For the text-containing cell, return its midpoint in [x, y] coordinate format. 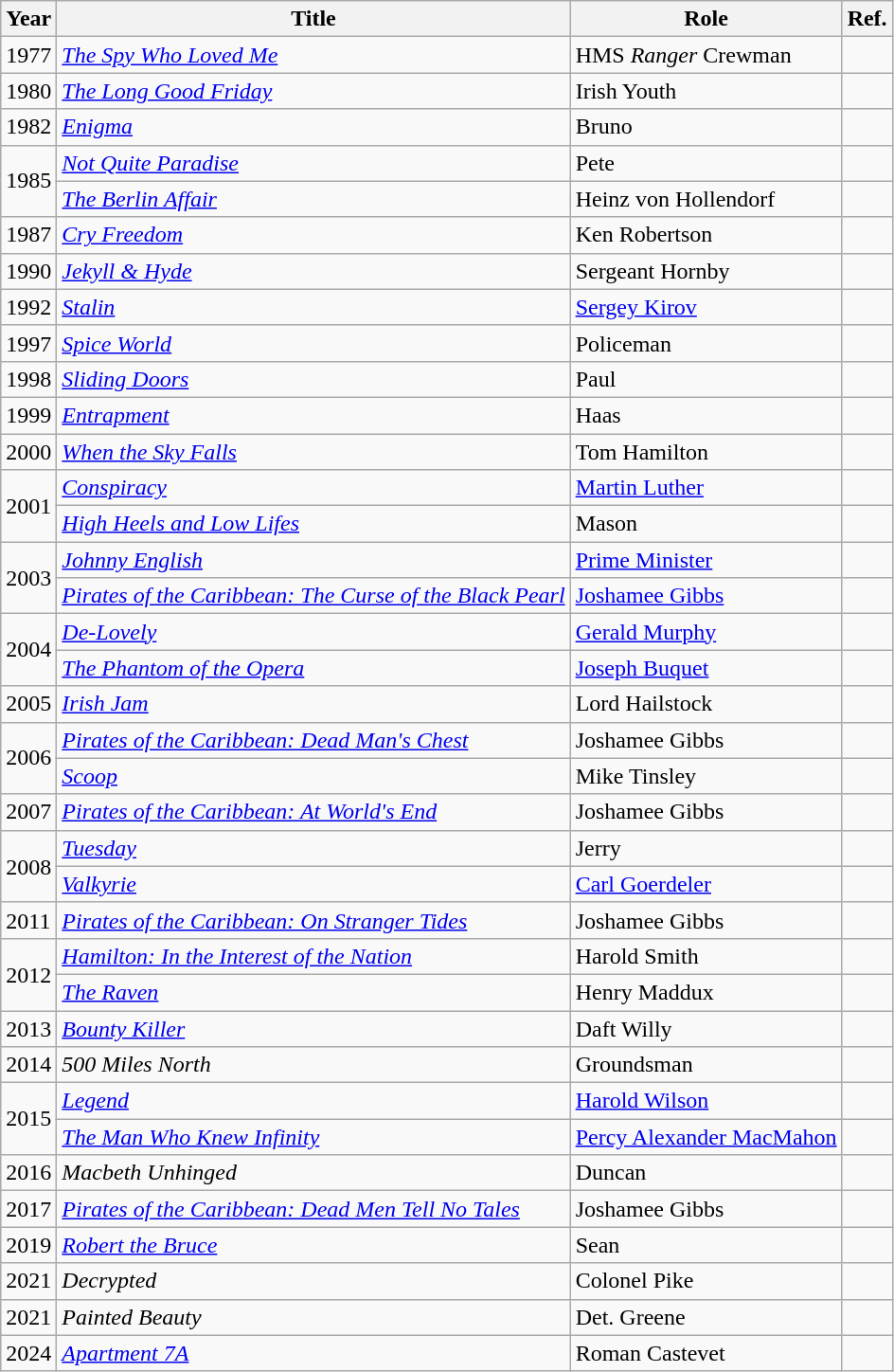
The Phantom of the Opera [313, 668]
Sean [706, 1245]
The Raven [313, 992]
2005 [28, 704]
1999 [28, 415]
Scoop [313, 776]
Policeman [706, 343]
1977 [28, 55]
Painted Beauty [313, 1317]
Not Quite Paradise [313, 163]
1987 [28, 235]
Pirates of the Caribbean: The Curse of the Black Pearl [313, 596]
Title [313, 19]
The Long Good Friday [313, 91]
Percy Alexander MacMahon [706, 1137]
2013 [28, 1028]
Harold Smith [706, 956]
1992 [28, 307]
Macbeth Unhinged [313, 1173]
2019 [28, 1245]
Hamilton: In the Interest of the Nation [313, 956]
Ref. [867, 19]
Jerry [706, 848]
Sliding Doors [313, 379]
Prime Minister [706, 560]
2024 [28, 1353]
Lord Hailstock [706, 704]
The Berlin Affair [313, 199]
Sergey Kirov [706, 307]
1985 [28, 181]
1980 [28, 91]
Enigma [313, 127]
Paul [706, 379]
Irish Youth [706, 91]
Year [28, 19]
Legend [313, 1101]
Gerald Murphy [706, 632]
2016 [28, 1173]
Harold Wilson [706, 1101]
2008 [28, 866]
Daft Willy [706, 1028]
1990 [28, 271]
Spice World [313, 343]
Entrapment [313, 415]
Pirates of the Caribbean: Dead Men Tell No Tales [313, 1209]
Det. Greene [706, 1317]
2014 [28, 1065]
Heinz von Hollendorf [706, 199]
2000 [28, 452]
Haas [706, 415]
2006 [28, 758]
Mike Tinsley [706, 776]
HMS Ranger Crewman [706, 55]
1997 [28, 343]
Pirates of the Caribbean: Dead Man's Chest [313, 740]
Irish Jam [313, 704]
Apartment 7A [313, 1353]
Bruno [706, 127]
Johnny English [313, 560]
When the Sky Falls [313, 452]
Tuesday [313, 848]
High Heels and Low Lifes [313, 524]
Tom Hamilton [706, 452]
2007 [28, 812]
The Man Who Knew Infinity [313, 1137]
De-Lovely [313, 632]
Henry Maddux [706, 992]
Martin Luther [706, 488]
Carl Goerdeler [706, 884]
Roman Castevet [706, 1353]
Robert the Bruce [313, 1245]
2015 [28, 1119]
Pete [706, 163]
Mason [706, 524]
2017 [28, 1209]
Pirates of the Caribbean: On Stranger Tides [313, 920]
The Spy Who Loved Me [313, 55]
Ken Robertson [706, 235]
Bounty Killer [313, 1028]
Cry Freedom [313, 235]
Role [706, 19]
2003 [28, 578]
Colonel Pike [706, 1281]
Duncan [706, 1173]
Jekyll & Hyde [313, 271]
2001 [28, 506]
Joseph Buquet [706, 668]
Valkyrie [313, 884]
2004 [28, 650]
Decrypted [313, 1281]
Conspiracy [313, 488]
Stalin [313, 307]
2012 [28, 974]
1998 [28, 379]
500 Miles North [313, 1065]
2011 [28, 920]
1982 [28, 127]
Groundsman [706, 1065]
Sergeant Hornby [706, 271]
Pirates of the Caribbean: At World's End [313, 812]
